Pinpoint the cell where the given text exists, returning its (X, Y) midpoint coordinate. 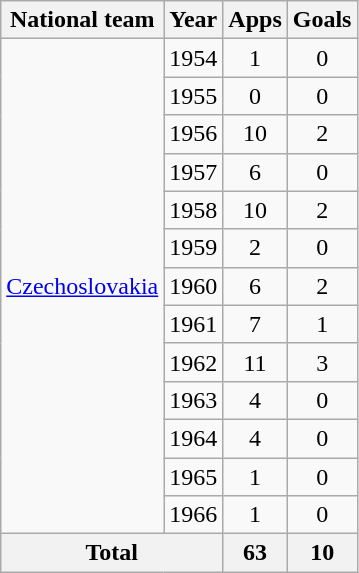
3 (322, 362)
1962 (194, 362)
1964 (194, 438)
7 (255, 324)
1955 (194, 96)
1960 (194, 286)
Year (194, 20)
Apps (255, 20)
National team (82, 20)
11 (255, 362)
Goals (322, 20)
1958 (194, 210)
1961 (194, 324)
1963 (194, 400)
1954 (194, 58)
1957 (194, 172)
1966 (194, 515)
63 (255, 553)
Total (112, 553)
Czechoslovakia (82, 286)
1959 (194, 248)
1956 (194, 134)
1965 (194, 477)
